Provide the (X, Y) coordinate of the cell's center where the given text is located.  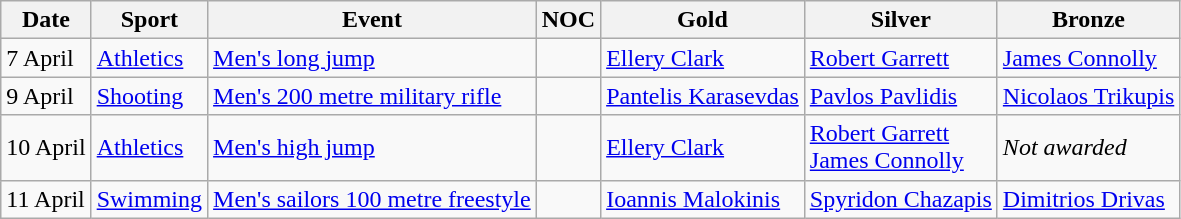
Ioannis Malokinis (703, 199)
Pavlos Pavlidis (900, 96)
Men's sailors 100 metre freestyle (372, 199)
Men's high jump (372, 148)
Pantelis Karasevdas (703, 96)
Men's 200 metre military rifle (372, 96)
Spyridon Chazapis (900, 199)
7 April (46, 58)
Nicolaos Trikupis (1088, 96)
NOC (568, 20)
Robert GarrettJames Connolly (900, 148)
Robert Garrett (900, 58)
Shooting (149, 96)
Men's long jump (372, 58)
Swimming (149, 199)
Sport (149, 20)
10 April (46, 148)
James Connolly (1088, 58)
9 April (46, 96)
Silver (900, 20)
11 April (46, 199)
Dimitrios Drivas (1088, 199)
Date (46, 20)
Event (372, 20)
Bronze (1088, 20)
Gold (703, 20)
Not awarded (1088, 148)
